For the text-containing cell, return its midpoint in (X, Y) coordinate format. 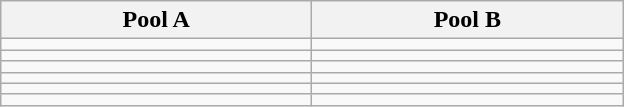
Pool B (468, 20)
Pool A (156, 20)
